Identify which cell holds the provided text, then report its [X, Y] central coordinate. 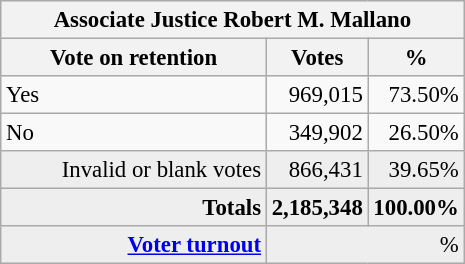
969,015 [317, 95]
349,902 [317, 133]
Yes [134, 95]
Voter turnout [134, 245]
Votes [317, 58]
73.50% [416, 95]
Totals [134, 208]
26.50% [416, 133]
Associate Justice Robert M. Mallano [232, 20]
39.65% [416, 170]
Vote on retention [134, 58]
100.00% [416, 208]
No [134, 133]
2,185,348 [317, 208]
866,431 [317, 170]
Invalid or blank votes [134, 170]
